Return the [X, Y] coordinate for the center point of the cell that contains the specified text.  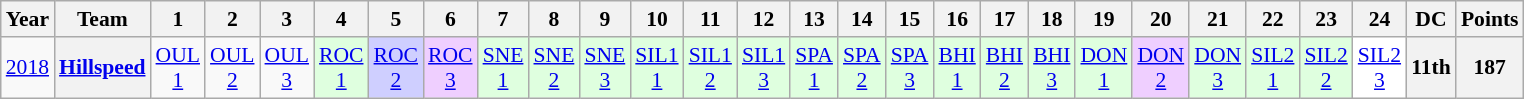
9 [604, 19]
SIL11 [656, 68]
19 [1104, 19]
BHI1 [956, 68]
DC [1431, 19]
6 [450, 19]
DON1 [1104, 68]
8 [554, 19]
4 [342, 19]
22 [1272, 19]
13 [814, 19]
OUL3 [287, 68]
14 [862, 19]
SIL21 [1272, 68]
SNE3 [604, 68]
Year [28, 19]
BHI3 [1052, 68]
DON2 [1160, 68]
7 [504, 19]
23 [1326, 19]
SPA2 [862, 68]
16 [956, 19]
3 [287, 19]
SNE2 [554, 68]
ROC3 [450, 68]
SIL13 [764, 68]
11 [710, 19]
187 [1490, 68]
ROC1 [342, 68]
Hillspeed [102, 68]
OUL1 [178, 68]
5 [396, 19]
Team [102, 19]
SNE1 [504, 68]
10 [656, 19]
SIL23 [1380, 68]
21 [1218, 19]
SPA3 [910, 68]
2 [232, 19]
11th [1431, 68]
Points [1490, 19]
2018 [28, 68]
20 [1160, 19]
15 [910, 19]
24 [1380, 19]
SPA1 [814, 68]
12 [764, 19]
BHI2 [1004, 68]
1 [178, 19]
OUL2 [232, 68]
17 [1004, 19]
ROC2 [396, 68]
DON3 [1218, 68]
SIL22 [1326, 68]
SIL12 [710, 68]
18 [1052, 19]
